Pinpoint the cell where the given text exists, returning its [x, y] midpoint coordinate. 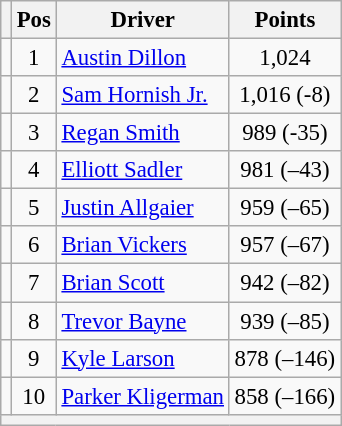
3 [34, 133]
Elliott Sadler [142, 170]
Justin Allgaier [142, 208]
Brian Scott [142, 283]
8 [34, 321]
989 (-35) [284, 133]
4 [34, 170]
Points [284, 20]
Parker Kligerman [142, 396]
1,024 [284, 58]
Austin Dillon [142, 58]
957 (–67) [284, 245]
Kyle Larson [142, 358]
Sam Hornish Jr. [142, 95]
Regan Smith [142, 133]
Trevor Bayne [142, 321]
878 (–146) [284, 358]
1,016 (-8) [284, 95]
981 (–43) [284, 170]
939 (–85) [284, 321]
2 [34, 95]
1 [34, 58]
959 (–65) [284, 208]
6 [34, 245]
10 [34, 396]
858 (–166) [284, 396]
Brian Vickers [142, 245]
9 [34, 358]
5 [34, 208]
Pos [34, 20]
942 (–82) [284, 283]
Driver [142, 20]
7 [34, 283]
